Identify which cell holds the provided text, then report its (X, Y) central coordinate. 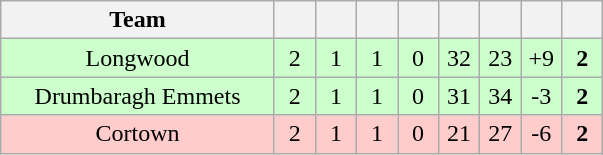
Longwood (138, 58)
-3 (542, 96)
Drumbaragh Emmets (138, 96)
32 (460, 58)
27 (500, 134)
21 (460, 134)
+9 (542, 58)
31 (460, 96)
Cortown (138, 134)
Team (138, 20)
23 (500, 58)
-6 (542, 134)
34 (500, 96)
